From the cell containing the given text, extract its center point as (x, y) coordinate. 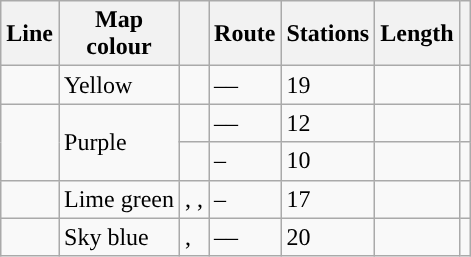
, (194, 237)
, , (194, 199)
20 (328, 237)
Lime green (118, 199)
Mapcolour (118, 34)
19 (328, 85)
Length (417, 34)
Line (30, 34)
Sky blue (118, 237)
17 (328, 199)
10 (328, 161)
12 (328, 123)
Stations (328, 34)
Purple (118, 142)
Yellow (118, 85)
Route (245, 34)
